Return the (x, y) coordinate for the center point of the cell that contains the specified text.  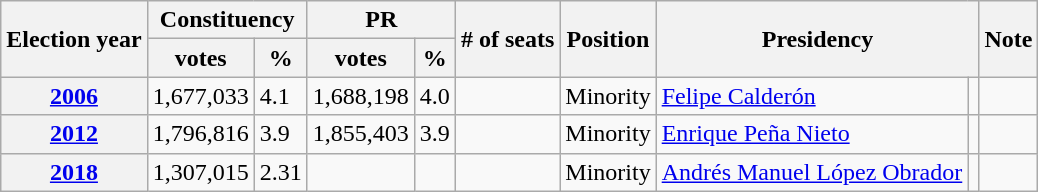
4.0 (434, 96)
1,307,015 (200, 172)
Enrique Peña Nieto (812, 134)
1,855,403 (360, 134)
2.31 (280, 172)
4.1 (280, 96)
Constituency (227, 20)
PR (381, 20)
Felipe Calderón (812, 96)
Position (608, 39)
Note (1008, 39)
# of seats (507, 39)
1,677,033 (200, 96)
1,796,816 (200, 134)
Presidency (818, 39)
2018 (74, 172)
Andrés Manuel López Obrador (812, 172)
1,688,198 (360, 96)
2012 (74, 134)
2006 (74, 96)
Election year (74, 39)
